From the cell containing the given text, extract its center point as [x, y] coordinate. 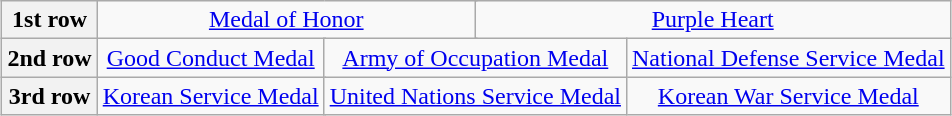
Medal of Honor [286, 20]
United Nations Service Medal [475, 96]
Army of Occupation Medal [475, 58]
Korean Service Medal [210, 96]
1st row [50, 20]
3rd row [50, 96]
Korean War Service Medal [788, 96]
2nd row [50, 58]
National Defense Service Medal [788, 58]
Purple Heart [712, 20]
Good Conduct Medal [210, 58]
